Capture the cell that displays the provided text and extract its [X, Y] central coordinate. 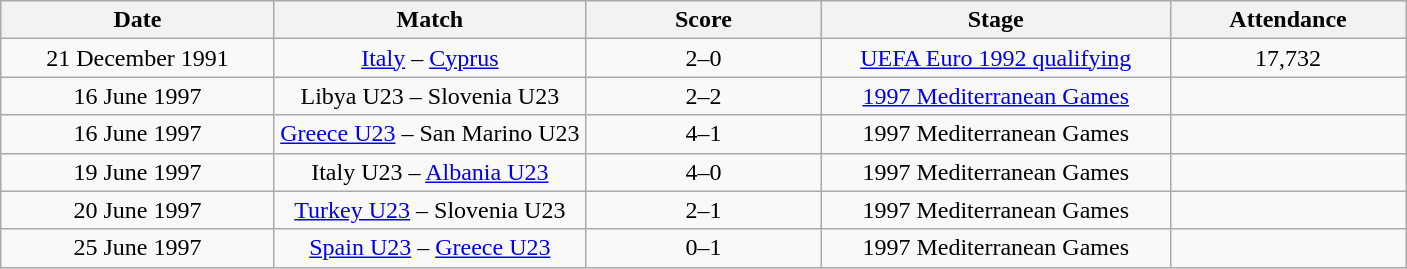
Date [138, 20]
Greece U23 – San Marino U23 [430, 134]
Attendance [1288, 20]
Match [430, 20]
4–1 [703, 134]
4–0 [703, 172]
2–2 [703, 96]
Spain U23 – Greece U23 [430, 248]
Italy U23 – Albania U23 [430, 172]
Score [703, 20]
25 June 1997 [138, 248]
2–1 [703, 210]
Libya U23 – Slovenia U23 [430, 96]
20 June 1997 [138, 210]
17,732 [1288, 58]
Stage [996, 20]
21 December 1991 [138, 58]
2–0 [703, 58]
19 June 1997 [138, 172]
UEFA Euro 1992 qualifying [996, 58]
Italy – Cyprus [430, 58]
Turkey U23 – Slovenia U23 [430, 210]
0–1 [703, 248]
